Search for the cell housing the specified text and yield its [X, Y] center coordinate. 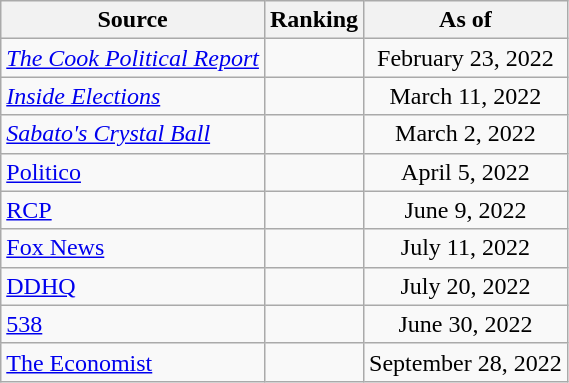
Fox News [133, 248]
September 28, 2022 [466, 362]
Source [133, 20]
The Cook Political Report [133, 58]
Sabato's Crystal Ball [133, 134]
The Economist [133, 362]
July 20, 2022 [466, 286]
March 2, 2022 [466, 134]
February 23, 2022 [466, 58]
June 30, 2022 [466, 324]
RCP [133, 210]
Ranking [314, 20]
As of [466, 20]
Politico [133, 172]
April 5, 2022 [466, 172]
June 9, 2022 [466, 210]
Inside Elections [133, 96]
538 [133, 324]
March 11, 2022 [466, 96]
DDHQ [133, 286]
July 11, 2022 [466, 248]
